Determine the [x, y] coordinate at the center of the cell enclosing the given text.  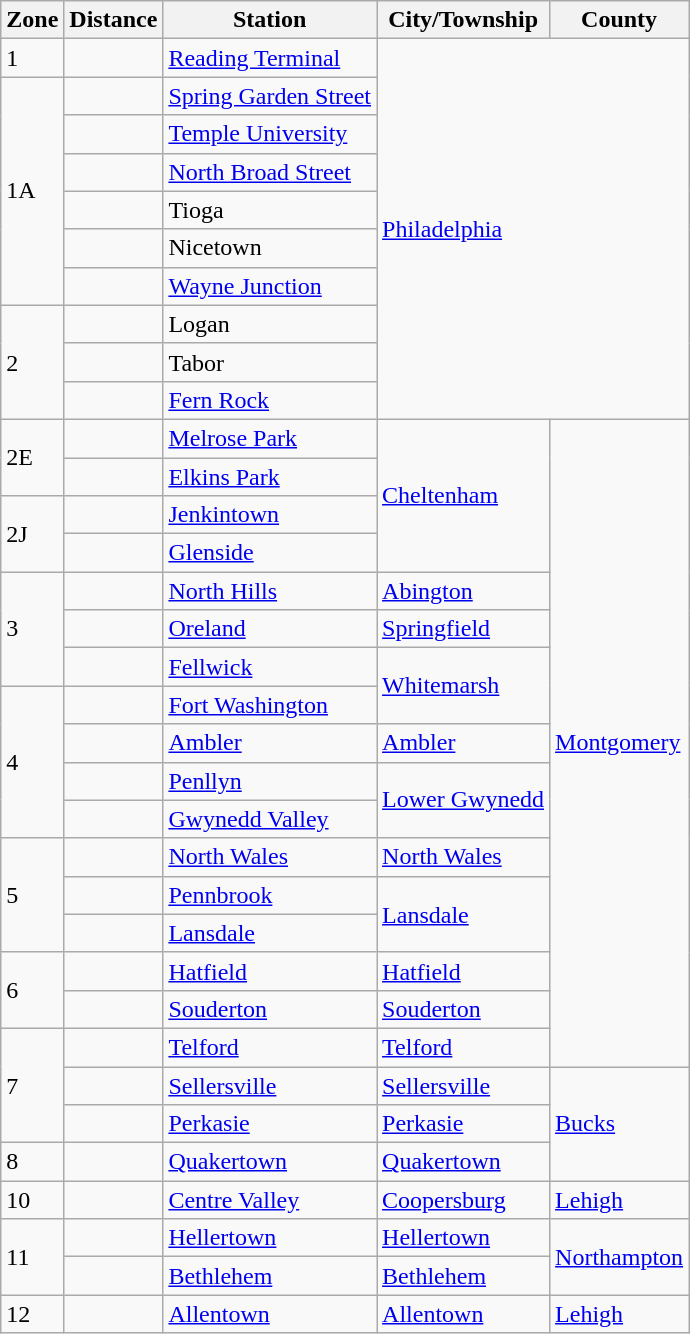
Jenkintown [270, 515]
Oreland [270, 629]
Wayne Junction [270, 286]
Lower Gwynedd [464, 800]
Pennbrook [270, 895]
5 [32, 895]
Zone [32, 20]
Centre Valley [270, 1200]
Abington [464, 591]
Logan [270, 324]
Glenside [270, 553]
6 [32, 990]
North Broad Street [270, 172]
Cheltenham [464, 495]
Gwynedd Valley [270, 819]
Philadelphia [533, 230]
Spring Garden Street [270, 96]
7 [32, 1085]
2 [32, 362]
Fern Rock [270, 400]
12 [32, 1314]
Penllyn [270, 781]
10 [32, 1200]
Distance [114, 20]
Springfield [464, 629]
1 [32, 58]
4 [32, 762]
Fellwick [270, 667]
City/Township [464, 20]
Reading Terminal [270, 58]
Melrose Park [270, 438]
11 [32, 1257]
County [620, 20]
3 [32, 629]
2J [32, 534]
Nicetown [270, 248]
1A [32, 191]
Coopersburg [464, 1200]
Tioga [270, 210]
Tabor [270, 362]
Elkins Park [270, 477]
Temple University [270, 134]
Montgomery [620, 742]
North Hills [270, 591]
Whitemarsh [464, 686]
8 [32, 1162]
Station [270, 20]
Fort Washington [270, 705]
2E [32, 457]
Northampton [620, 1257]
Bucks [620, 1123]
